Pinpoint the cell where the given text exists, returning its (X, Y) midpoint coordinate. 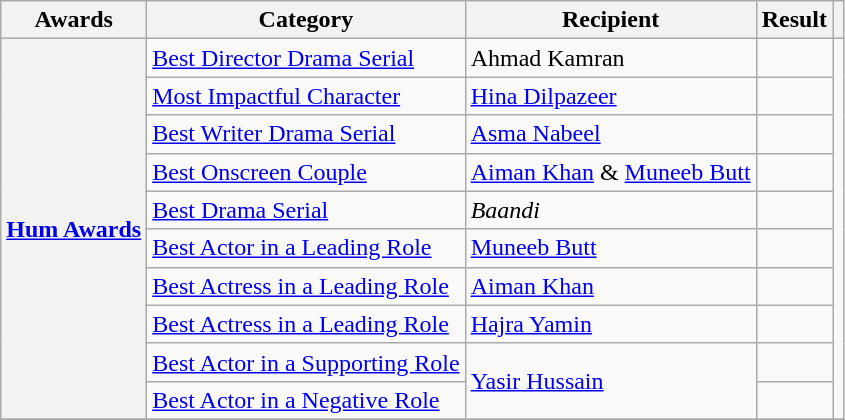
Result (794, 20)
Best Onscreen Couple (306, 172)
Yasir Hussain (610, 381)
Most Impactful Character (306, 96)
Best Actor in a Leading Role (306, 248)
Ahmad Kamran (610, 58)
Best Writer Drama Serial (306, 134)
Hajra Yamin (610, 324)
Recipient (610, 20)
Best Drama Serial (306, 210)
Muneeb Butt (610, 248)
Aiman Khan (610, 286)
Baandi (610, 210)
Category (306, 20)
Asma Nabeel (610, 134)
Best Director Drama Serial (306, 58)
Aiman Khan & Muneeb Butt (610, 172)
Awards (74, 20)
Best Actor in a Supporting Role (306, 362)
Hina Dilpazeer (610, 96)
Hum Awards (74, 230)
Best Actor in a Negative Role (306, 400)
